Detect which cell encompasses the target text, then output its [x, y] center coordinate. 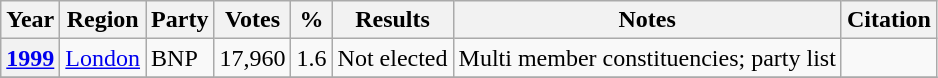
BNP [180, 58]
Party [180, 20]
1999 [30, 58]
% [312, 20]
Results [392, 20]
Notes [647, 20]
Citation [888, 20]
London [103, 58]
17,960 [252, 58]
Not elected [392, 58]
Region [103, 20]
Votes [252, 20]
1.6 [312, 58]
Multi member constituencies; party list [647, 58]
Year [30, 20]
